Identify which cell holds the provided text, then report its (X, Y) central coordinate. 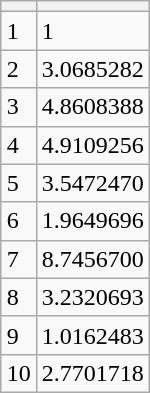
4.9109256 (92, 145)
3.0685282 (92, 69)
5 (18, 183)
10 (18, 373)
3.5472470 (92, 183)
1.9649696 (92, 221)
4 (18, 145)
2 (18, 69)
7 (18, 259)
8.7456700 (92, 259)
8 (18, 297)
1.0162483 (92, 335)
3.2320693 (92, 297)
6 (18, 221)
4.8608388 (92, 107)
9 (18, 335)
2.7701718 (92, 373)
3 (18, 107)
